Provide the (x, y) coordinate of the cell's center where the given text is located.  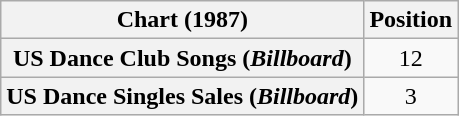
US Dance Club Songs (Billboard) (182, 58)
3 (411, 96)
US Dance Singles Sales (Billboard) (182, 96)
Chart (1987) (182, 20)
Position (411, 20)
12 (411, 58)
